For the text-containing cell, return its midpoint in (x, y) coordinate format. 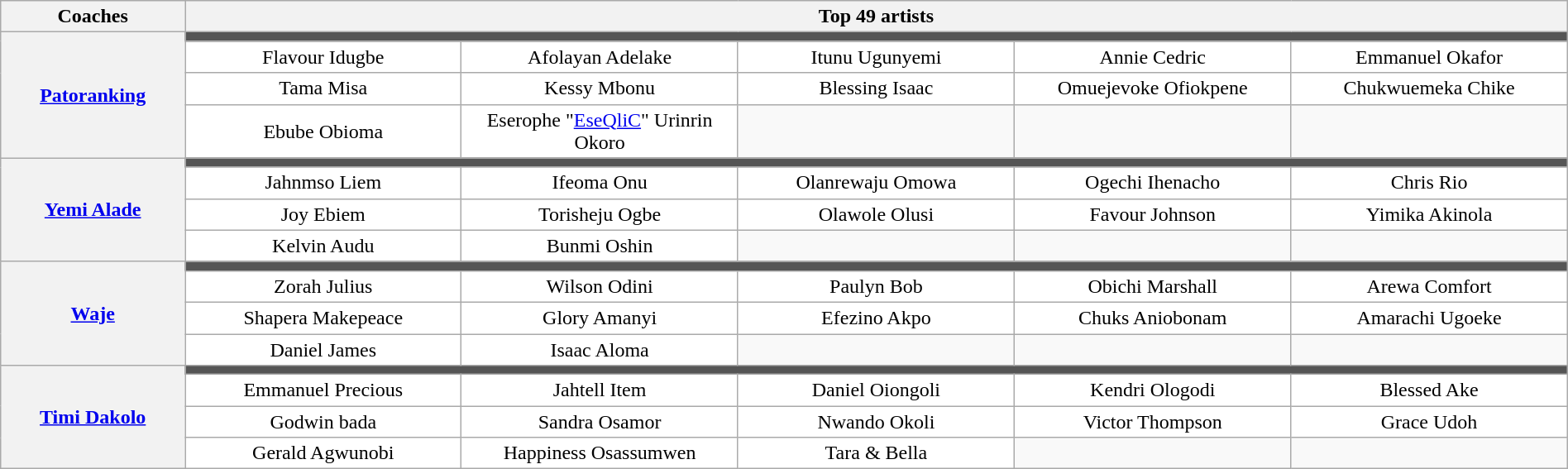
Kendri Ologodi (1153, 390)
Timi Dakolo (93, 417)
Grace Udoh (1429, 422)
Ifeoma Onu (600, 183)
Olanrewaju Omowa (876, 183)
Obichi Marshall (1153, 286)
Bunmi Oshin (600, 246)
Daniel Oiongoli (876, 390)
Omuejevoke Ofiokpene (1153, 89)
Paulyn Bob (876, 286)
Wilson Odini (600, 286)
Yimika Akinola (1429, 214)
Nwando Okoli (876, 422)
Daniel James (323, 350)
Efezino Akpo (876, 318)
Afolayan Adelake (600, 57)
Zorah Julius (323, 286)
Isaac Aloma (600, 350)
Favour Johnson (1153, 214)
Victor Thompson (1153, 422)
Blessed Ake (1429, 390)
Jahnmso Liem (323, 183)
Emmanuel Okafor (1429, 57)
Arewa Comfort (1429, 286)
Patoranking (93, 95)
Chuks Aniobonam (1153, 318)
Olawole Olusi (876, 214)
Eserophe "EseQliC" Urinrin Okoro (600, 131)
Tara & Bella (876, 453)
Godwin bada (323, 422)
Shapera Makepeace (323, 318)
Kessy Mbonu (600, 89)
Tama Misa (323, 89)
Sandra Osamor (600, 422)
Glory Amanyi (600, 318)
Itunu Ugunyemi (876, 57)
Flavour Idugbe (323, 57)
Waje (93, 313)
Top 49 artists (877, 17)
Joy Ebiem (323, 214)
Annie Cedric (1153, 57)
Amarachi Ugoeke (1429, 318)
Chris Rio (1429, 183)
Coaches (93, 17)
Chukwuemeka Chike (1429, 89)
Gerald Agwunobi (323, 453)
Jahtell Item (600, 390)
Blessing Isaac (876, 89)
Emmanuel Precious (323, 390)
Yemi Alade (93, 210)
Happiness Osassumwen (600, 453)
Kelvin Audu (323, 246)
Ogechi Ihenacho (1153, 183)
Torisheju Ogbe (600, 214)
Ebube Obioma (323, 131)
